Pinpoint the cell where the given text exists, returning its [x, y] midpoint coordinate. 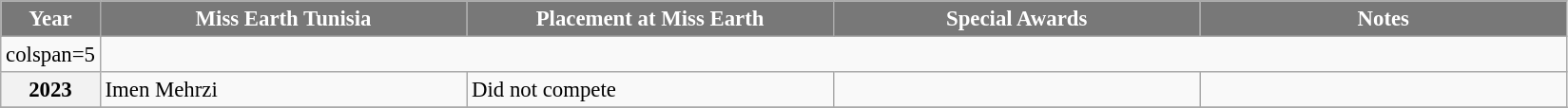
Placement at Miss Earth [650, 19]
Imen Mehrzi [283, 90]
colspan=5 [50, 55]
Notes [1384, 19]
2023 [50, 90]
Special Awards [1016, 19]
Year [50, 19]
Miss Earth Tunisia [283, 19]
Did not compete [650, 90]
